Provide the [X, Y] coordinate of the cell's center where the given text is located.  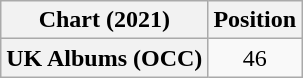
46 [255, 58]
Chart (2021) [104, 20]
UK Albums (OCC) [104, 58]
Position [255, 20]
